Return (x, y) of the center of cell containing provided text 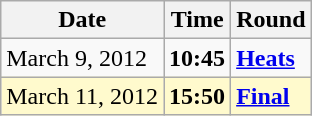
March 11, 2012 (82, 96)
Heats (271, 58)
15:50 (198, 96)
Time (198, 20)
Final (271, 96)
Date (82, 20)
10:45 (198, 58)
Round (271, 20)
March 9, 2012 (82, 58)
